Search for the cell housing the specified text and yield its (x, y) center coordinate. 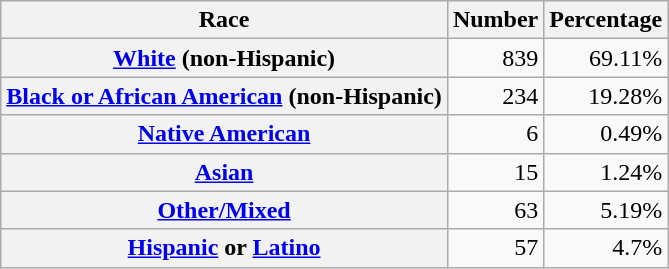
Other/Mixed (224, 210)
Number (495, 20)
Asian (224, 172)
234 (495, 96)
15 (495, 172)
White (non-Hispanic) (224, 58)
1.24% (606, 172)
Race (224, 20)
Black or African American (non-Hispanic) (224, 96)
19.28% (606, 96)
839 (495, 58)
69.11% (606, 58)
Native American (224, 134)
Percentage (606, 20)
5.19% (606, 210)
6 (495, 134)
0.49% (606, 134)
57 (495, 248)
4.7% (606, 248)
63 (495, 210)
Hispanic or Latino (224, 248)
